Locate the cell with the specified text and output its (X, Y) center coordinate. 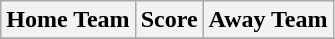
Home Team (68, 20)
Score (169, 20)
Away Team (268, 20)
